Return (X, Y) of the center of cell containing provided text 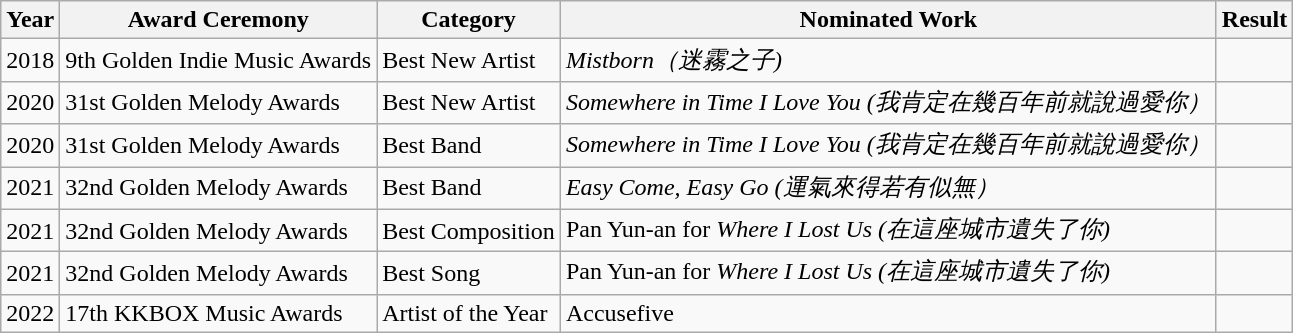
Artist of the Year (469, 313)
Category (469, 20)
Easy Come, Easy Go (運氣來得若有似無） (888, 188)
Result (1254, 20)
Best Song (469, 274)
2018 (30, 60)
Nominated Work (888, 20)
Accusefive (888, 313)
Mistborn（迷霧之子) (888, 60)
17th KKBOX Music Awards (218, 313)
Year (30, 20)
9th Golden Indie Music Awards (218, 60)
2022 (30, 313)
Best Composition (469, 230)
Award Ceremony (218, 20)
